Provide the [X, Y] coordinate of the cell's center where the given text is located.  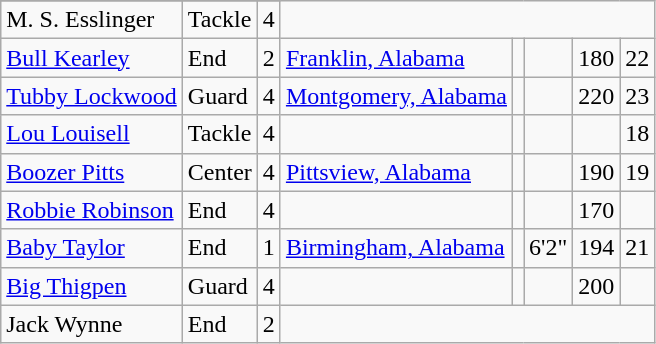
Bull Kearley [92, 58]
Franklin, Alabama [396, 58]
18 [638, 134]
Birmingham, Alabama [396, 248]
Center [220, 172]
Baby Taylor [92, 248]
Boozer Pitts [92, 172]
1 [268, 248]
Robbie Robinson [92, 210]
194 [596, 248]
190 [596, 172]
6'2" [548, 248]
Tubby Lockwood [92, 96]
Lou Louisell [92, 134]
Montgomery, Alabama [396, 96]
180 [596, 58]
220 [596, 96]
Jack Wynne [92, 324]
200 [596, 286]
M. S. Esslinger [92, 20]
19 [638, 172]
170 [596, 210]
22 [638, 58]
21 [638, 248]
Big Thigpen [92, 286]
Pittsview, Alabama [396, 172]
23 [638, 96]
